Return the [X, Y] coordinate for the center point of the cell that contains the specified text.  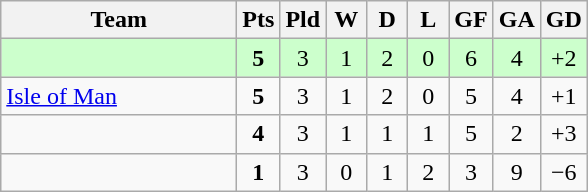
+2 [564, 58]
Pld [303, 20]
+3 [564, 134]
+1 [564, 96]
Pts [258, 20]
6 [471, 58]
GD [564, 20]
−6 [564, 172]
Isle of Man [119, 96]
Team [119, 20]
W [346, 20]
9 [516, 172]
D [388, 20]
GF [471, 20]
L [428, 20]
GA [516, 20]
